Provide the [x, y] coordinate of the cell's center where the given text is located.  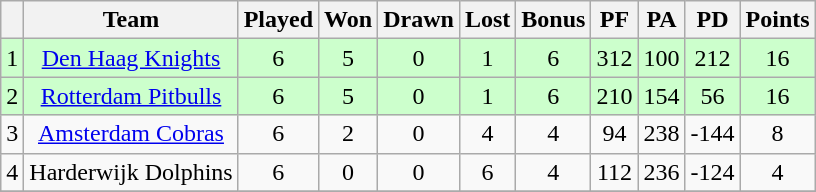
PA [662, 20]
Lost [487, 20]
210 [614, 96]
154 [662, 96]
Drawn [419, 20]
238 [662, 134]
Bonus [554, 20]
Points [778, 20]
312 [614, 58]
236 [662, 172]
100 [662, 58]
94 [614, 134]
Rotterdam Pitbulls [131, 96]
Team [131, 20]
PF [614, 20]
Den Haag Knights [131, 58]
Played [278, 20]
3 [12, 134]
56 [712, 96]
PD [712, 20]
Won [348, 20]
-124 [712, 172]
8 [778, 134]
112 [614, 172]
212 [712, 58]
-144 [712, 134]
Harderwijk Dolphins [131, 172]
Amsterdam Cobras [131, 134]
